Extract the [x, y] coordinate from the center of the cell holding the provided text.  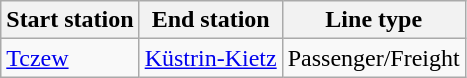
Küstrin-Kietz [210, 58]
Tczew [70, 58]
Start station [70, 20]
End station [210, 20]
Line type [374, 20]
Passenger/Freight [374, 58]
